Output the [x, y] coordinate of the center of the cell containing the given text.  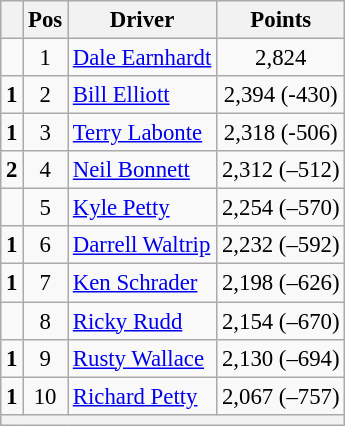
6 [46, 245]
4 [46, 170]
2,824 [281, 58]
3 [46, 133]
2,232 (–592) [281, 245]
Ricky Rudd [142, 321]
7 [46, 283]
Bill Elliott [142, 95]
2,394 (-430) [281, 95]
Ken Schrader [142, 283]
Richard Petty [142, 396]
Kyle Petty [142, 208]
Pos [46, 20]
10 [46, 396]
Dale Earnhardt [142, 58]
2,154 (–670) [281, 321]
Rusty Wallace [142, 358]
9 [46, 358]
2,254 (–570) [281, 208]
2,312 (–512) [281, 170]
Driver [142, 20]
Points [281, 20]
2,198 (–626) [281, 283]
2,067 (–757) [281, 396]
Neil Bonnett [142, 170]
Darrell Waltrip [142, 245]
5 [46, 208]
2,318 (-506) [281, 133]
2,130 (–694) [281, 358]
Terry Labonte [142, 133]
8 [46, 321]
